Scan for the cell matching the given text and deliver its [x, y] coordinate at center. 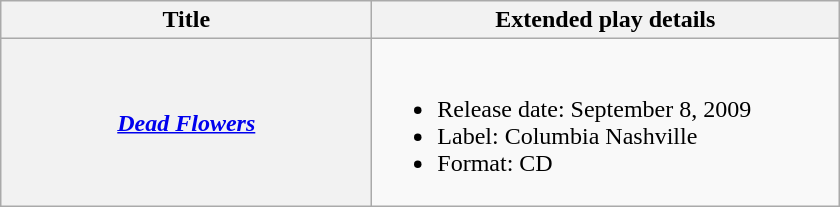
Extended play details [606, 20]
Dead Flowers [186, 122]
Release date: September 8, 2009Label: Columbia NashvilleFormat: CD [606, 122]
Title [186, 20]
